Extract the [x, y] coordinate from the center of the cell holding the provided text.  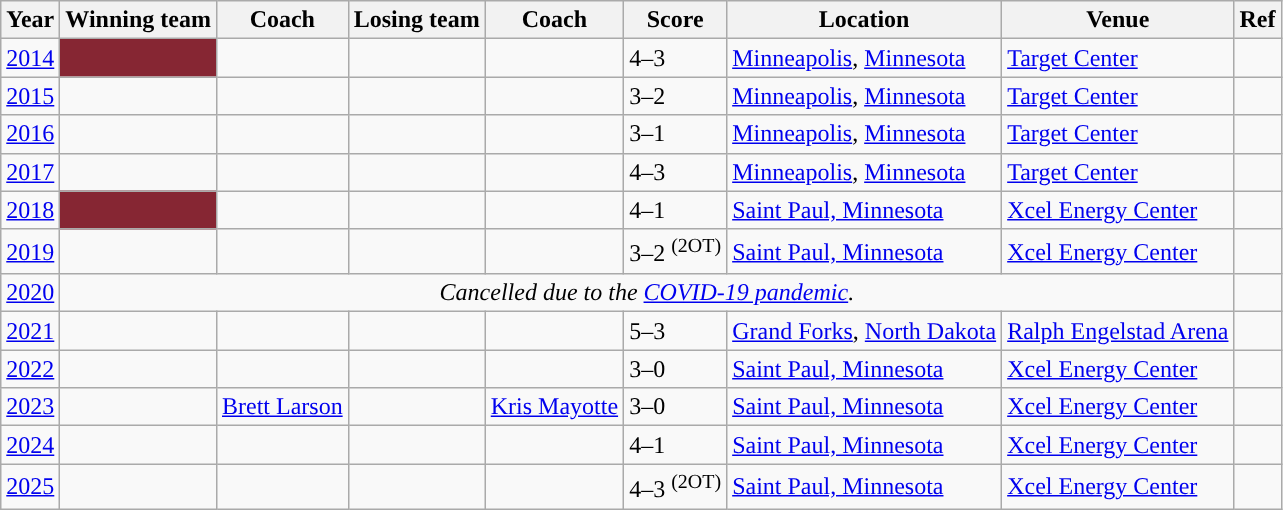
Venue [1118, 20]
Score [676, 20]
2022 [30, 369]
Cancelled due to the COVID-19 pandemic. [647, 293]
2023 [30, 407]
3–2 [676, 96]
Kris Mayotte [554, 407]
Ralph Engelstad Arena [1118, 331]
3–1 [676, 134]
Losing team [416, 20]
2024 [30, 445]
2021 [30, 331]
Grand Forks, North Dakota [864, 331]
Location [864, 20]
2025 [30, 486]
2020 [30, 293]
Year [30, 20]
3–2 (2OT) [676, 252]
2015 [30, 96]
Ref [1258, 20]
2014 [30, 58]
Brett Larson [282, 407]
4–3 (2OT) [676, 486]
2018 [30, 210]
2016 [30, 134]
Winning team [138, 20]
5–3 [676, 331]
2019 [30, 252]
2017 [30, 172]
